For the text-containing cell, return its midpoint in (X, Y) coordinate format. 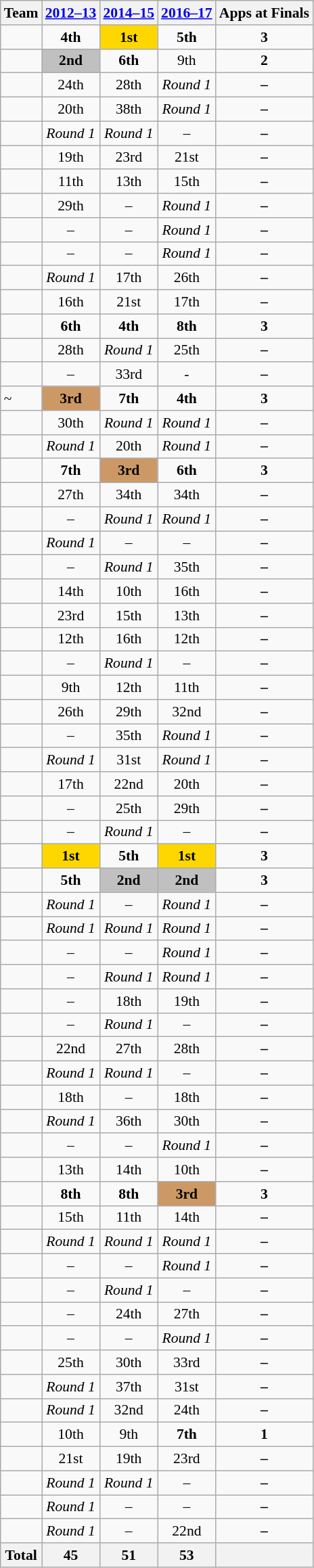
37th (129, 1387)
- (187, 375)
Team (22, 13)
2 (264, 61)
Total (22, 1555)
51 (129, 1555)
53 (187, 1555)
2016–17 (187, 13)
2012–13 (71, 13)
38th (129, 110)
1 (264, 1435)
~ (22, 398)
36th (129, 1122)
2014–15 (129, 13)
Apps at Finals (264, 13)
45 (71, 1555)
